Detect which cell encompasses the target text, then output its (x, y) center coordinate. 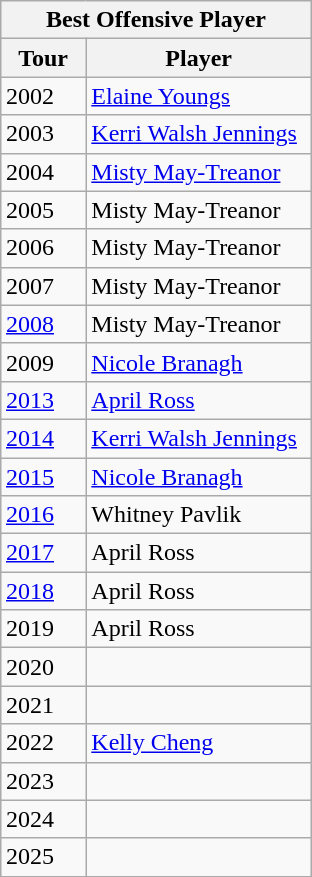
Elaine Youngs (199, 96)
2020 (42, 667)
2008 (42, 324)
2018 (42, 591)
Tour (42, 58)
2004 (42, 172)
2002 (42, 96)
Player (199, 58)
2019 (42, 629)
2013 (42, 400)
2014 (42, 438)
Whitney Pavlik (199, 515)
Best Offensive Player (156, 20)
2016 (42, 515)
2003 (42, 134)
2007 (42, 286)
2023 (42, 781)
2015 (42, 477)
2006 (42, 248)
2009 (42, 362)
2005 (42, 210)
2022 (42, 743)
2017 (42, 553)
2021 (42, 705)
2025 (42, 857)
2024 (42, 819)
Kelly Cheng (199, 743)
